Locate the cell with the specified text and output its [X, Y] center coordinate. 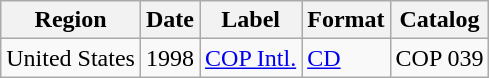
1998 [170, 58]
United States [71, 58]
Region [71, 20]
CD [346, 58]
Catalog [440, 20]
COP Intl. [251, 58]
Label [251, 20]
Date [170, 20]
Format [346, 20]
COP 039 [440, 58]
